Return the [x, y] coordinate for the center point of the cell that contains the specified text.  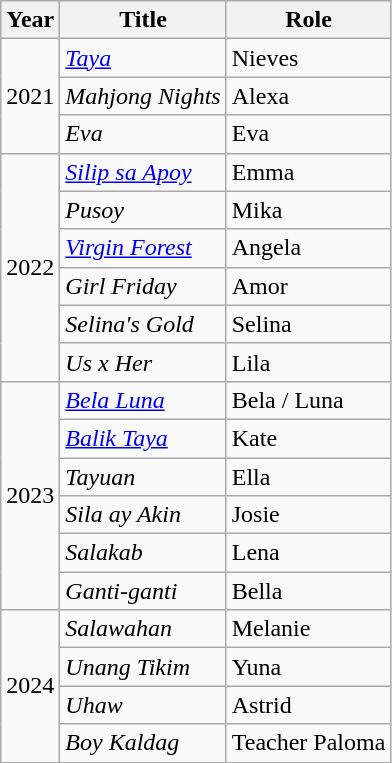
Title [143, 20]
Lena [308, 553]
Josie [308, 515]
Sila ay Akin [143, 515]
Year [30, 20]
Girl Friday [143, 286]
Ganti-ganti [143, 591]
Angela [308, 248]
Boy Kaldag [143, 743]
Teacher Paloma [308, 743]
Silip sa Apoy [143, 172]
Pusoy [143, 210]
Salakab [143, 553]
Selina [308, 324]
Role [308, 20]
Mika [308, 210]
Uhaw [143, 705]
Salawahan [143, 629]
Alexa [308, 96]
Virgin Forest [143, 248]
Amor [308, 286]
Bela Luna [143, 400]
Melanie [308, 629]
Mahjong Nights [143, 96]
2024 [30, 686]
Selina's Gold [143, 324]
Kate [308, 438]
Us x Her [143, 362]
2021 [30, 96]
Unang Tikim [143, 667]
Bela / Luna [308, 400]
Ella [308, 477]
Bella [308, 591]
Taya [143, 58]
2023 [30, 495]
Tayuan [143, 477]
Balik Taya [143, 438]
Yuna [308, 667]
Astrid [308, 705]
2022 [30, 267]
Lila [308, 362]
Nieves [308, 58]
Emma [308, 172]
